For the text-containing cell, return its midpoint in [x, y] coordinate format. 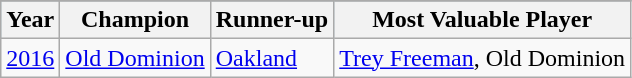
Trey Freeman, Old Dominion [482, 58]
Oakland [272, 58]
Champion [135, 20]
Runner-up [272, 20]
Old Dominion [135, 58]
2016 [30, 58]
Most Valuable Player [482, 20]
Year [30, 20]
